Scan for the cell matching the given text and deliver its (x, y) coordinate at center. 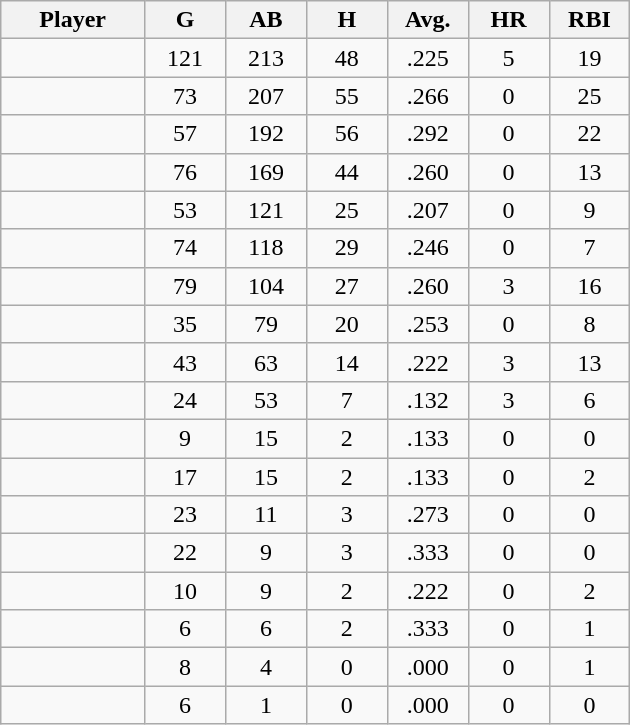
.246 (428, 248)
19 (590, 58)
HR (508, 20)
73 (186, 96)
11 (266, 515)
.292 (428, 134)
5 (508, 58)
118 (266, 248)
104 (266, 286)
57 (186, 134)
74 (186, 248)
Avg. (428, 20)
207 (266, 96)
14 (346, 362)
48 (346, 58)
.266 (428, 96)
24 (186, 400)
17 (186, 477)
.253 (428, 324)
Player (73, 20)
43 (186, 362)
16 (590, 286)
35 (186, 324)
.273 (428, 515)
10 (186, 591)
76 (186, 172)
63 (266, 362)
.225 (428, 58)
.132 (428, 400)
29 (346, 248)
55 (346, 96)
G (186, 20)
23 (186, 515)
213 (266, 58)
169 (266, 172)
44 (346, 172)
27 (346, 286)
4 (266, 667)
AB (266, 20)
56 (346, 134)
H (346, 20)
20 (346, 324)
192 (266, 134)
.207 (428, 210)
RBI (590, 20)
